Output the [x, y] coordinate of the center of the cell containing the given text.  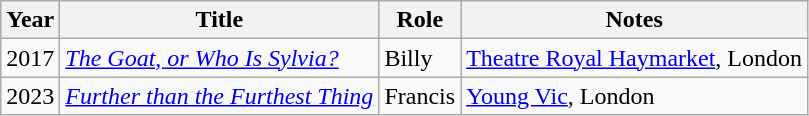
2017 [30, 58]
2023 [30, 96]
Further than the Furthest Thing [220, 96]
Title [220, 20]
Young Vic, London [634, 96]
Notes [634, 20]
Francis [420, 96]
Role [420, 20]
Theatre Royal Haymarket, London [634, 58]
Year [30, 20]
The Goat, or Who Is Sylvia? [220, 58]
Billy [420, 58]
